Scan for the cell matching the given text and deliver its (X, Y) coordinate at center. 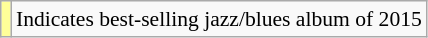
Indicates best-selling jazz/blues album of 2015 (219, 19)
